Identify which cell holds the provided text, then report its [X, Y] central coordinate. 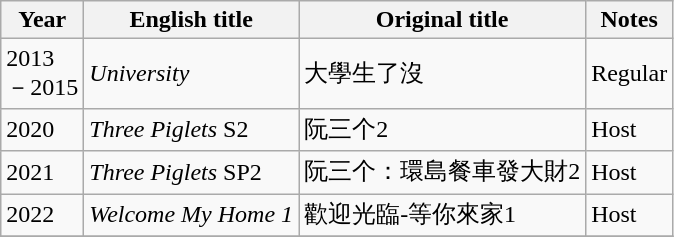
2013－2015 [42, 74]
Three Piglets SP2 [192, 172]
阮三个2 [442, 130]
Regular [630, 74]
English title [192, 20]
University [192, 74]
Three Piglets S2 [192, 130]
2020 [42, 130]
2022 [42, 216]
歡迎光臨-等你來家1 [442, 216]
Original title [442, 20]
大學生了沒 [442, 74]
Year [42, 20]
Notes [630, 20]
Welcome My Home 1 [192, 216]
2021 [42, 172]
阮三个：環島餐車發大財2 [442, 172]
